Output the [x, y] coordinate of the center of the cell containing the given text.  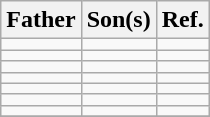
Son(s) [118, 20]
Ref. [182, 20]
Father [41, 20]
